Locate the cell with the specified text and output its [x, y] center coordinate. 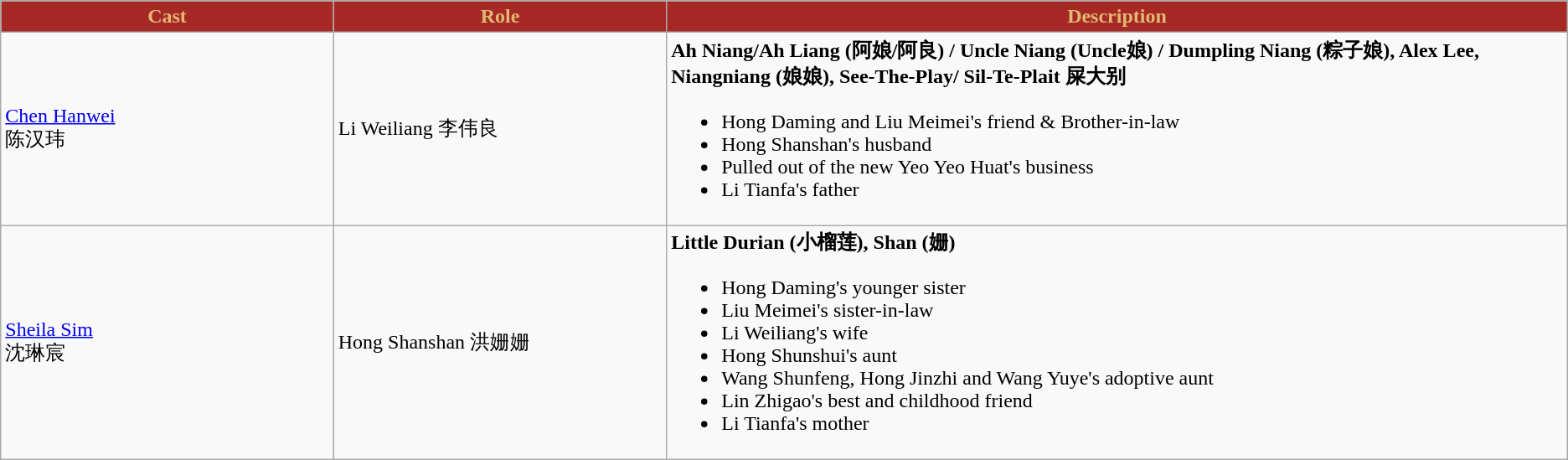
Sheila Sim沈琳宸 [168, 343]
Cast [168, 17]
Li Weiliang 李伟良 [499, 129]
Role [499, 17]
Hong Shanshan 洪姗姗 [499, 343]
Chen Hanwei陈汉玮 [168, 129]
Description [1117, 17]
